Identify which cell holds the provided text, then report its (x, y) central coordinate. 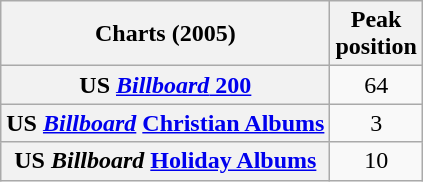
10 (376, 161)
US Billboard Christian Albums (166, 123)
Peakposition (376, 34)
US Billboard 200 (166, 85)
64 (376, 85)
3 (376, 123)
US Billboard Holiday Albums (166, 161)
Charts (2005) (166, 34)
